Pinpoint the cell where the given text exists, returning its (X, Y) midpoint coordinate. 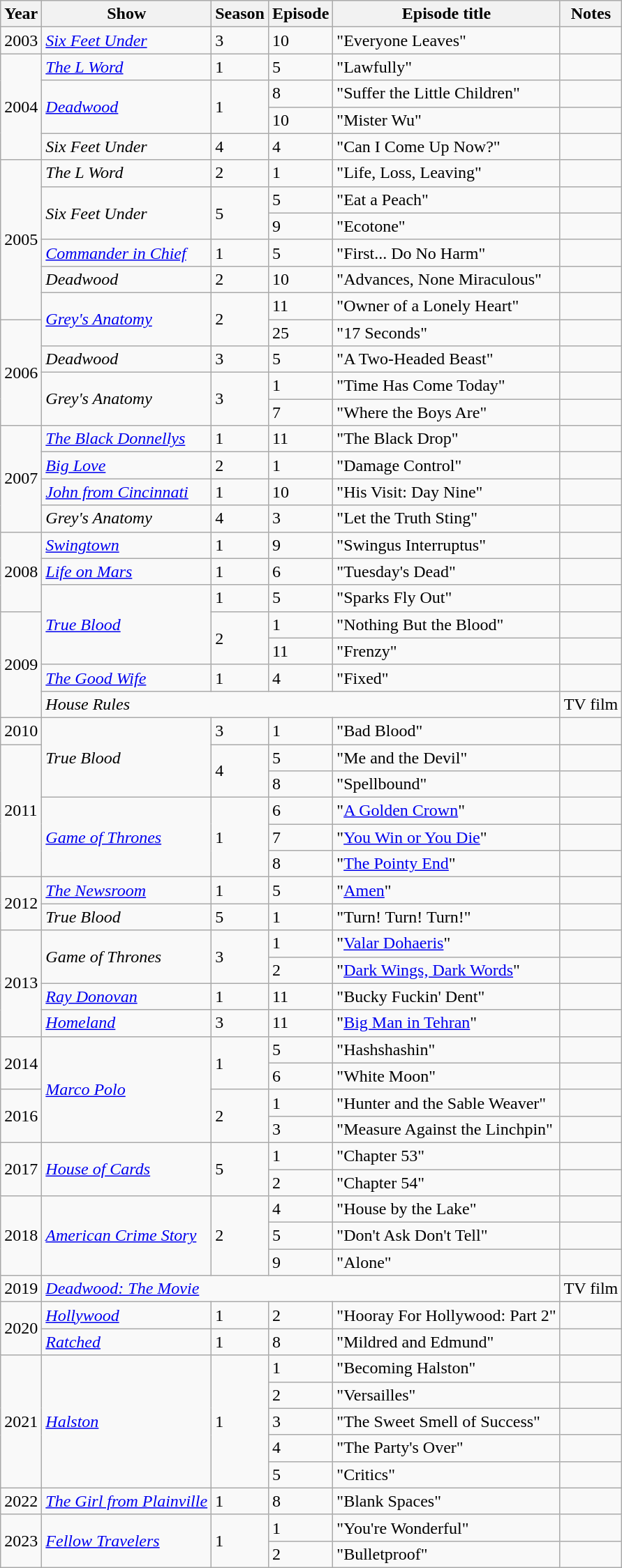
2004 (21, 107)
2009 (21, 664)
Ray Donovan (127, 996)
"Nothing But the Blood" (447, 625)
2020 (21, 1329)
"Don't Ask Don't Tell" (447, 1236)
2023 (21, 1541)
"Sparks Fly Out" (447, 598)
"You Win or You Die" (447, 837)
Show (127, 14)
"Owner of a Lonely Heart" (447, 306)
"Mildred and Edmund" (447, 1342)
Swingtown (127, 545)
"Lawfully" (447, 67)
"White Moon" (447, 1076)
"Let the Truth Sting" (447, 518)
2006 (21, 373)
"Mister Wu" (447, 120)
2021 (21, 1421)
"The Black Drop" (447, 439)
2014 (21, 1063)
Hollywood (127, 1315)
2008 (21, 572)
Ratched (127, 1342)
Episode (300, 14)
"You're Wonderful" (447, 1528)
2013 (21, 983)
"Becoming Halston" (447, 1368)
"A Two-Headed Beast" (447, 359)
"Tuesday's Dead" (447, 572)
Year (21, 14)
American Crime Story (127, 1236)
"Versailles" (447, 1395)
"Ecotone" (447, 226)
2019 (21, 1289)
2007 (21, 479)
"Big Man in Tehran" (447, 1023)
Notes (591, 14)
"Hashshashin" (447, 1050)
25 (300, 333)
"Damage Control" (447, 465)
John from Cincinnati (127, 492)
Big Love (127, 465)
2022 (21, 1501)
The Black Donnellys (127, 439)
"Critics" (447, 1474)
"Me and the Devil" (447, 757)
"Life, Loss, Leaving" (447, 173)
"Blank Spaces" (447, 1501)
2018 (21, 1236)
"Time Has Come Today" (447, 386)
The Good Wife (127, 678)
2011 (21, 810)
Marco Polo (127, 1089)
"Frenzy" (447, 651)
"Bulletproof" (447, 1554)
"Swingus Interruptus" (447, 545)
2017 (21, 1169)
Episode title (447, 14)
House Rules (301, 704)
"Chapter 54" (447, 1183)
Homeland (127, 1023)
"Turn! Turn! Turn!" (447, 917)
"Bucky Fuckin' Dent" (447, 996)
"Everyone Leaves" (447, 40)
"Valar Dohaeris" (447, 943)
2010 (21, 731)
"Suffer the Little Children" (447, 94)
"17 Seconds" (447, 333)
Commander in Chief (127, 253)
"The Sweet Smell of Success" (447, 1421)
"Can I Come Up Now?" (447, 147)
"Alone" (447, 1262)
House of Cards (127, 1169)
"Dark Wings, Dark Words" (447, 970)
"Hooray For Hollywood: Part 2" (447, 1315)
"The Pointy End" (447, 864)
"Fixed" (447, 678)
"Advances, None Miraculous" (447, 279)
"A Golden Crown" (447, 811)
Fellow Travelers (127, 1541)
2003 (21, 40)
"Spellbound" (447, 784)
"First... Do No Harm" (447, 253)
2005 (21, 239)
"Where the Boys Are" (447, 412)
"House by the Lake" (447, 1209)
"Chapter 53" (447, 1156)
The Newsroom (127, 890)
Halston (127, 1421)
Season (240, 14)
Deadwood: The Movie (301, 1289)
The Girl from Plainville (127, 1501)
"His Visit: Day Nine" (447, 492)
"Measure Against the Linchpin" (447, 1129)
"Amen" (447, 890)
"Bad Blood" (447, 731)
"Eat a Peach" (447, 200)
"Hunter and the Sable Weaver" (447, 1103)
"The Party's Over" (447, 1448)
Life on Mars (127, 572)
2016 (21, 1116)
2012 (21, 904)
